Pinpoint the cell where the given text exists, returning its [x, y] midpoint coordinate. 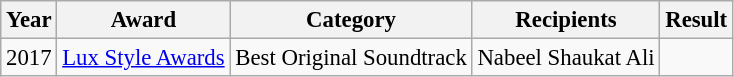
Award [144, 20]
Best Original Soundtrack [351, 58]
Result [696, 20]
2017 [29, 58]
Category [351, 20]
Nabeel Shaukat Ali [566, 58]
Year [29, 20]
Recipients [566, 20]
Lux Style Awards [144, 58]
